Locate the cell with the specified text and output its (X, Y) center coordinate. 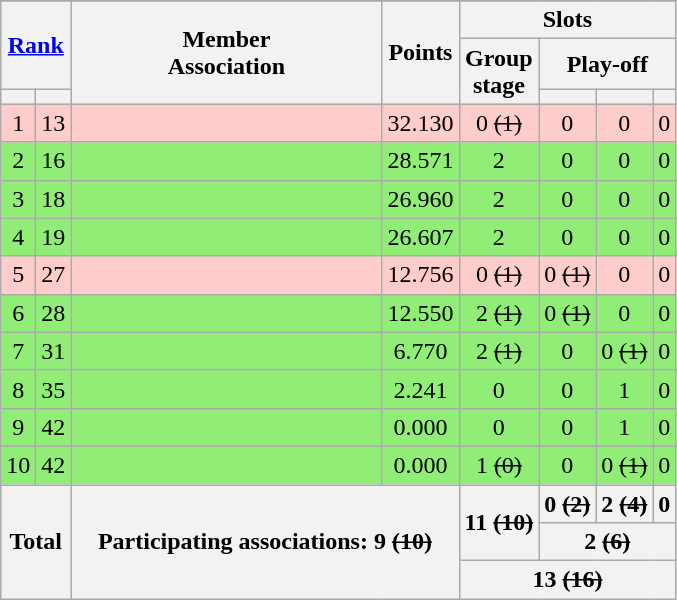
Groupstage (499, 72)
Total (36, 541)
5 (18, 275)
Play-off (608, 64)
19 (54, 237)
MemberAssociation (226, 52)
13 (16) (568, 580)
13 (54, 123)
28.571 (420, 161)
2 (4) (624, 503)
0 (2) (568, 503)
35 (54, 389)
2.241 (420, 389)
11 (10) (499, 522)
8 (18, 389)
18 (54, 199)
28 (54, 313)
27 (54, 275)
12.550 (420, 313)
10 (18, 465)
6.770 (420, 351)
12.756 (420, 275)
31 (54, 351)
26.960 (420, 199)
32.130 (420, 123)
3 (18, 199)
7 (18, 351)
9 (18, 427)
Rank (36, 45)
2 (6) (608, 542)
4 (18, 237)
1 (0) (499, 465)
Participating associations: 9 (10) (265, 541)
Slots (568, 20)
16 (54, 161)
Points (420, 52)
26.607 (420, 237)
6 (18, 313)
